From the cell containing the given text, extract its center point as (x, y) coordinate. 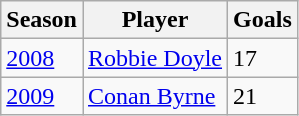
Goals (263, 20)
Robbie Doyle (154, 58)
Conan Byrne (154, 96)
17 (263, 58)
Season (42, 20)
2009 (42, 96)
2008 (42, 58)
21 (263, 96)
Player (154, 20)
